Extract the [X, Y] coordinate from the center of the cell holding the provided text.  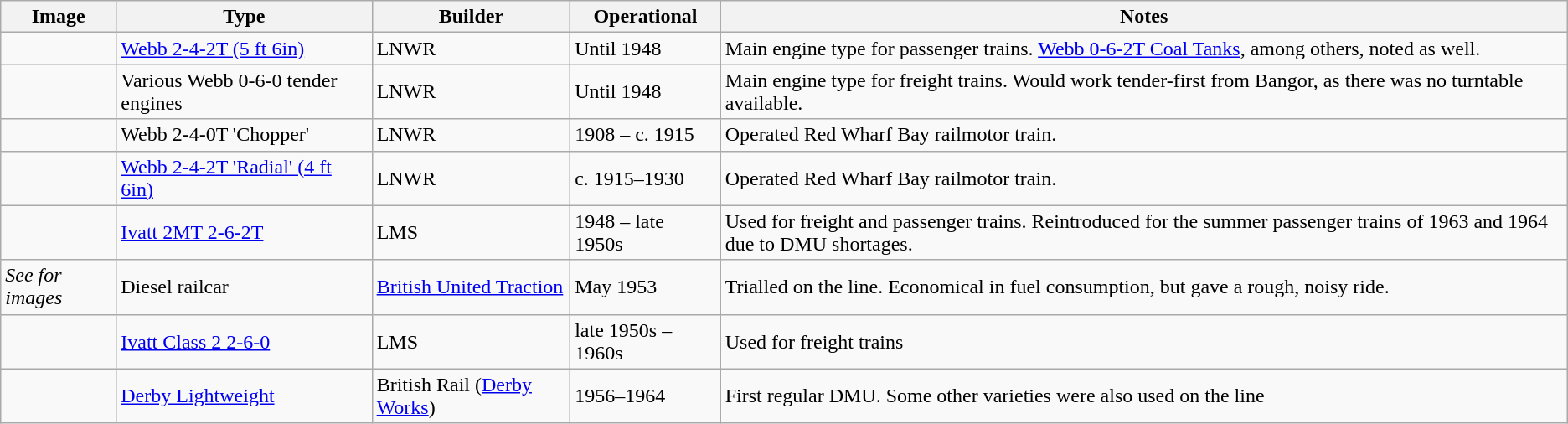
British Rail (Derby Works) [471, 396]
Image [59, 17]
c. 1915–1930 [646, 178]
1956–1964 [646, 396]
Derby Lightweight [245, 396]
See for images [59, 287]
Used for freight and passenger trains. Reintroduced for the summer passenger trains of 1963 and 1964 due to DMU shortages. [1144, 233]
Webb 2-4-0T 'Chopper' [245, 135]
Builder [471, 17]
Type [245, 17]
1908 – c. 1915 [646, 135]
Operational [646, 17]
1948 – late 1950s [646, 233]
late 1950s – 1960s [646, 342]
Various Webb 0-6-0 tender engines [245, 92]
First regular DMU. Some other varieties were also used on the line [1144, 396]
May 1953 [646, 287]
Diesel railcar [245, 287]
Webb 2-4-2T 'Radial' (4 ft 6in) [245, 178]
British United Traction [471, 287]
Ivatt 2MT 2-6-2T [245, 233]
Ivatt Class 2 2-6-0 [245, 342]
Main engine type for freight trains. Would work tender-first from Bangor, as there was no turntable available. [1144, 92]
Main engine type for passenger trains. Webb 0-6-2T Coal Tanks, among others, noted as well. [1144, 49]
Webb 2-4-2T (5 ft 6in) [245, 49]
Notes [1144, 17]
Trialled on the line. Economical in fuel consumption, but gave a rough, noisy ride. [1144, 287]
Used for freight trains [1144, 342]
